Pinpoint the cell where the given text exists, returning its (X, Y) midpoint coordinate. 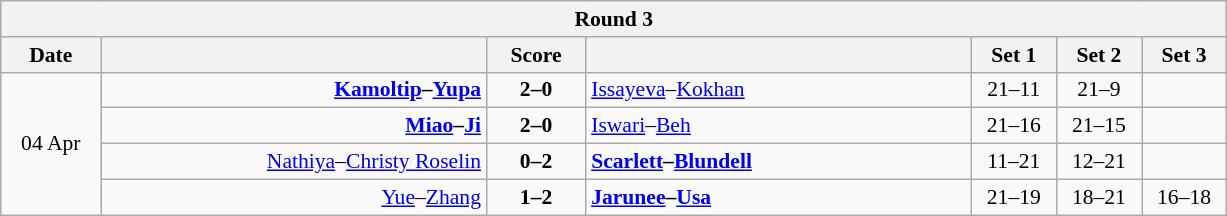
Scarlett–Blundell (778, 162)
21–9 (1098, 90)
11–21 (1014, 162)
Miao–Ji (294, 126)
Set 3 (1184, 55)
04 Apr (51, 143)
Set 1 (1014, 55)
Issayeva–Kokhan (778, 90)
Round 3 (614, 19)
18–21 (1098, 197)
Set 2 (1098, 55)
Jarunee–Usa (778, 197)
1–2 (536, 197)
Nathiya–Christy Roselin (294, 162)
Kamoltip–Yupa (294, 90)
12–21 (1098, 162)
Score (536, 55)
0–2 (536, 162)
Iswari–Beh (778, 126)
21–16 (1014, 126)
Date (51, 55)
21–15 (1098, 126)
21–19 (1014, 197)
21–11 (1014, 90)
16–18 (1184, 197)
Yue–Zhang (294, 197)
